Locate the cell with the specified text and output its (X, Y) center coordinate. 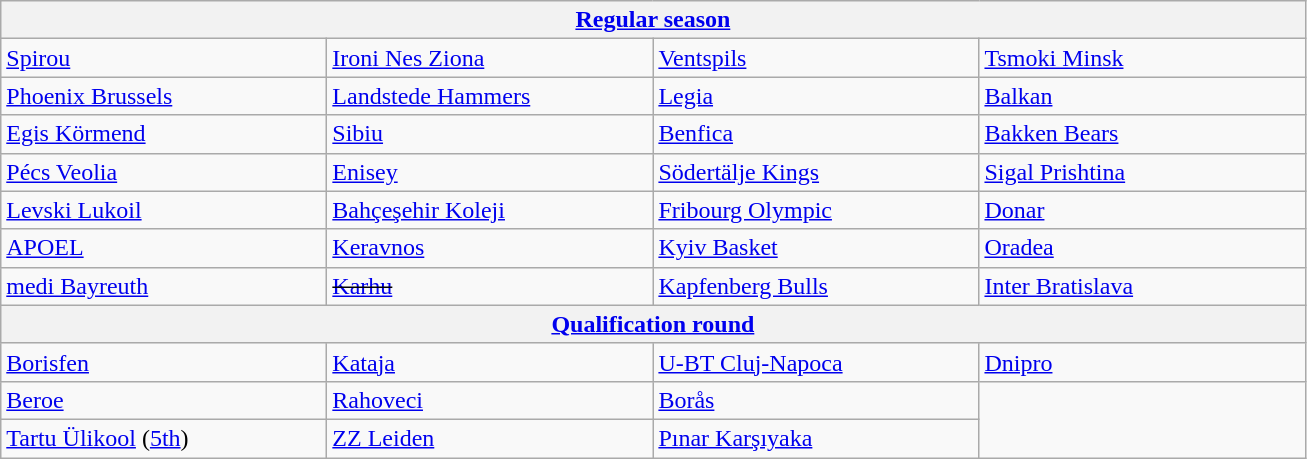
medi Bayreuth (164, 286)
Borås (816, 400)
Sibiu (490, 134)
Ironi Nes Ziona (490, 58)
Kyiv Basket (816, 248)
Borisfen (164, 362)
Inter Bratislava (1142, 286)
Levski Lukoil (164, 210)
Beroe (164, 400)
Phoenix Brussels (164, 96)
Tsmoki Minsk (1142, 58)
Karhu (490, 286)
ZZ Leiden (490, 438)
Enisey (490, 172)
Bakken Bears (1142, 134)
Egis Körmend (164, 134)
APOEL (164, 248)
Donar (1142, 210)
Qualification round (653, 324)
Södertälje Kings (816, 172)
U-BT Cluj-Napoca (816, 362)
Tartu Ülikool (5th) (164, 438)
Rahoveci (490, 400)
Regular season (653, 20)
Legia (816, 96)
Oradea (1142, 248)
Spirou (164, 58)
Benfica (816, 134)
Sigal Prishtina (1142, 172)
Bahçeşehir Koleji (490, 210)
Fribourg Olympic (816, 210)
Dnipro (1142, 362)
Pınar Karşıyaka (816, 438)
Balkan (1142, 96)
Kataja (490, 362)
Pécs Veolia (164, 172)
Kapfenberg Bulls (816, 286)
Landstede Hammers (490, 96)
Keravnos (490, 248)
Ventspils (816, 58)
